From the cell containing the given text, extract its center point as (X, Y) coordinate. 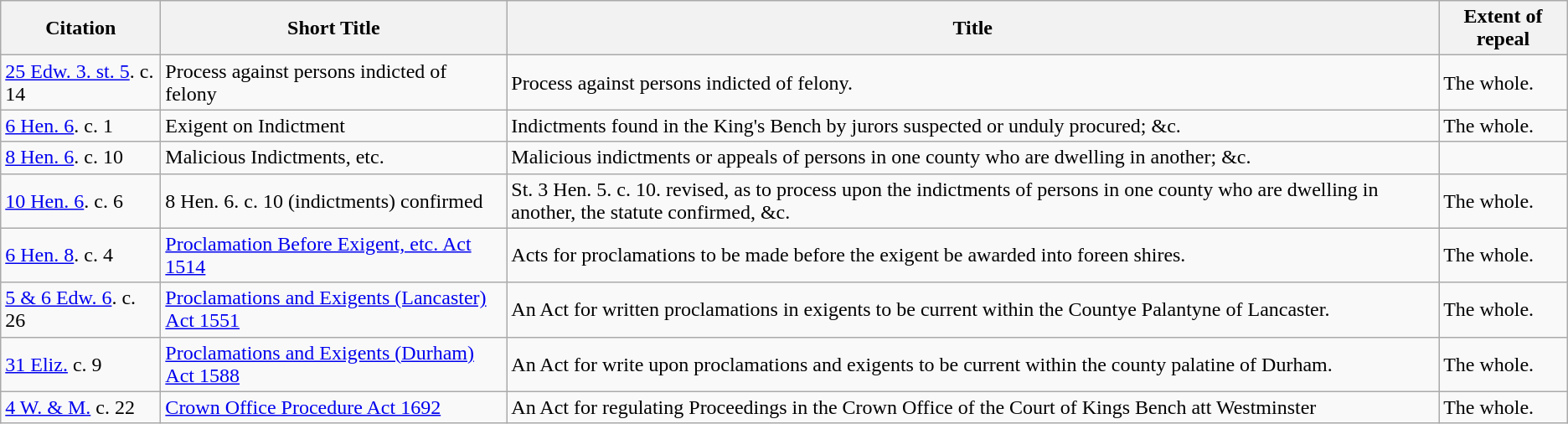
31 Eliz. c. 9 (80, 364)
Indictments found in the King's Bench by jurors suspected or unduly procured; &c. (973, 126)
Crown Office Procedure Act 1692 (333, 407)
8 Hen. 6. c. 10 (indictments) confirmed (333, 201)
5 & 6 Edw. 6. c. 26 (80, 310)
Process against persons indicted of felony. (973, 82)
Title (973, 28)
Proclamations and Exigents (Lancaster) Act 1551 (333, 310)
Short Title (333, 28)
An Act for write upon proclamations and exigents to be current within the county palatine of Durham. (973, 364)
10 Hen. 6. c. 6 (80, 201)
Proclamations and Exigents (Durham) Act 1588 (333, 364)
Proclamation Before Exigent, etc. Act 1514 (333, 255)
4 W. & M. c. 22 (80, 407)
Extent of repeal (1504, 28)
An Act for regulating Proceedings in the Crown Office of the Court of Kings Bench att Westminster (973, 407)
Malicious Indictments, etc. (333, 158)
Exigent on Indictment (333, 126)
St. 3 Hen. 5. c. 10. revised, as to process upon the indictments of persons in one county who are dwelling in another, the statute confirmed, &c. (973, 201)
Malicious indictments or appeals of persons in one county who are dwelling in another; &c. (973, 158)
Citation (80, 28)
Process against persons indicted of felony (333, 82)
8 Hen. 6. c. 10 (80, 158)
6 Hen. 6. c. 1 (80, 126)
An Act for written proclamations in exigents to be current within the Countye Palantyne of Lancaster. (973, 310)
6 Hen. 8. c. 4 (80, 255)
25 Edw. 3. st. 5. c. 14 (80, 82)
Acts for proclamations to be made before the exigent be awarded into foreen shires. (973, 255)
